Pinpoint the cell where the given text exists, returning its [X, Y] midpoint coordinate. 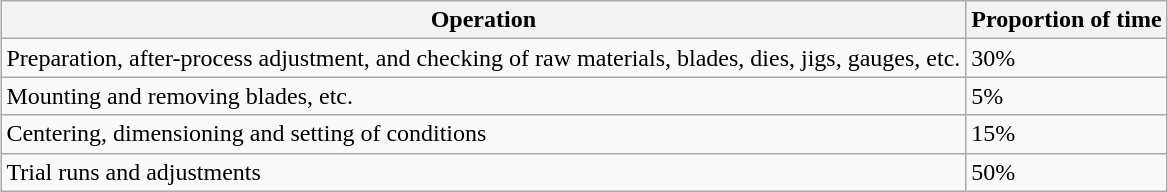
Proportion of time [1066, 20]
Centering, dimensioning and setting of conditions [484, 134]
Operation [484, 20]
5% [1066, 96]
Mounting and removing blades, etc. [484, 96]
Preparation, after-process adjustment, and checking of raw materials, blades, dies, jigs, gauges, etc. [484, 58]
15% [1066, 134]
30% [1066, 58]
Trial runs and adjustments [484, 172]
50% [1066, 172]
